Locate the cell with the specified text and output its [x, y] center coordinate. 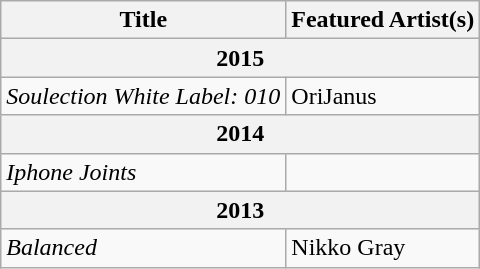
OriJanus [383, 96]
2015 [240, 58]
Iphone Joints [144, 172]
Balanced [144, 248]
2014 [240, 134]
2013 [240, 210]
Soulection White Label: 010 [144, 96]
Title [144, 20]
Nikko Gray [383, 248]
Featured Artist(s) [383, 20]
